Capture the cell that displays the provided text and extract its (X, Y) central coordinate. 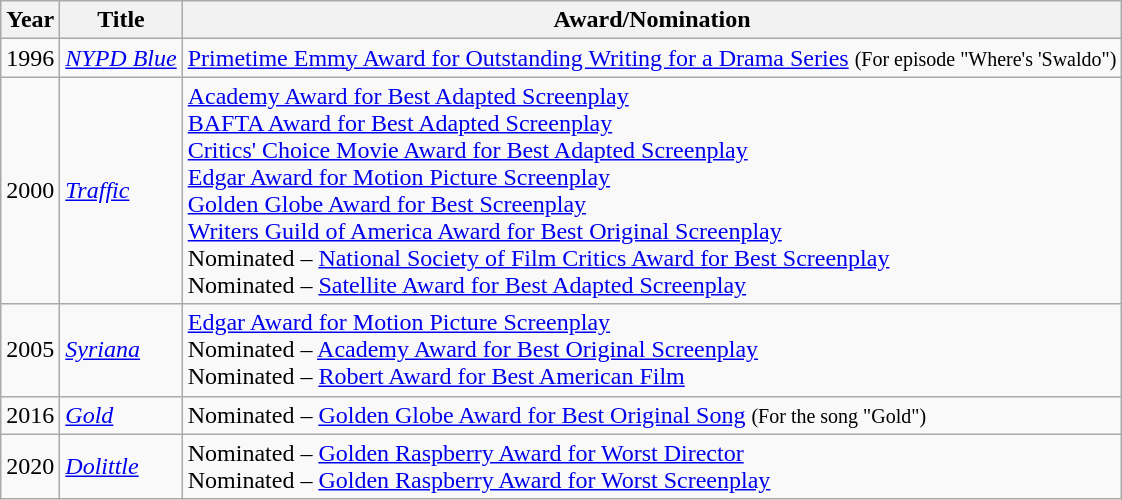
2005 (30, 350)
Nominated – Golden Globe Award for Best Original Song (For the song "Gold") (652, 415)
2020 (30, 466)
Traffic (121, 190)
Gold (121, 415)
Dolittle (121, 466)
Award/Nomination (652, 20)
2016 (30, 415)
Primetime Emmy Award for Outstanding Writing for a Drama Series (For episode "Where's 'Swaldo") (652, 58)
Syriana (121, 350)
Nominated – Golden Raspberry Award for Worst DirectorNominated – Golden Raspberry Award for Worst Screenplay (652, 466)
Year (30, 20)
1996 (30, 58)
2000 (30, 190)
NYPD Blue (121, 58)
Title (121, 20)
Edgar Award for Motion Picture ScreenplayNominated – Academy Award for Best Original ScreenplayNominated – Robert Award for Best American Film (652, 350)
